Extract the (x, y) coordinate from the center of the cell holding the provided text.  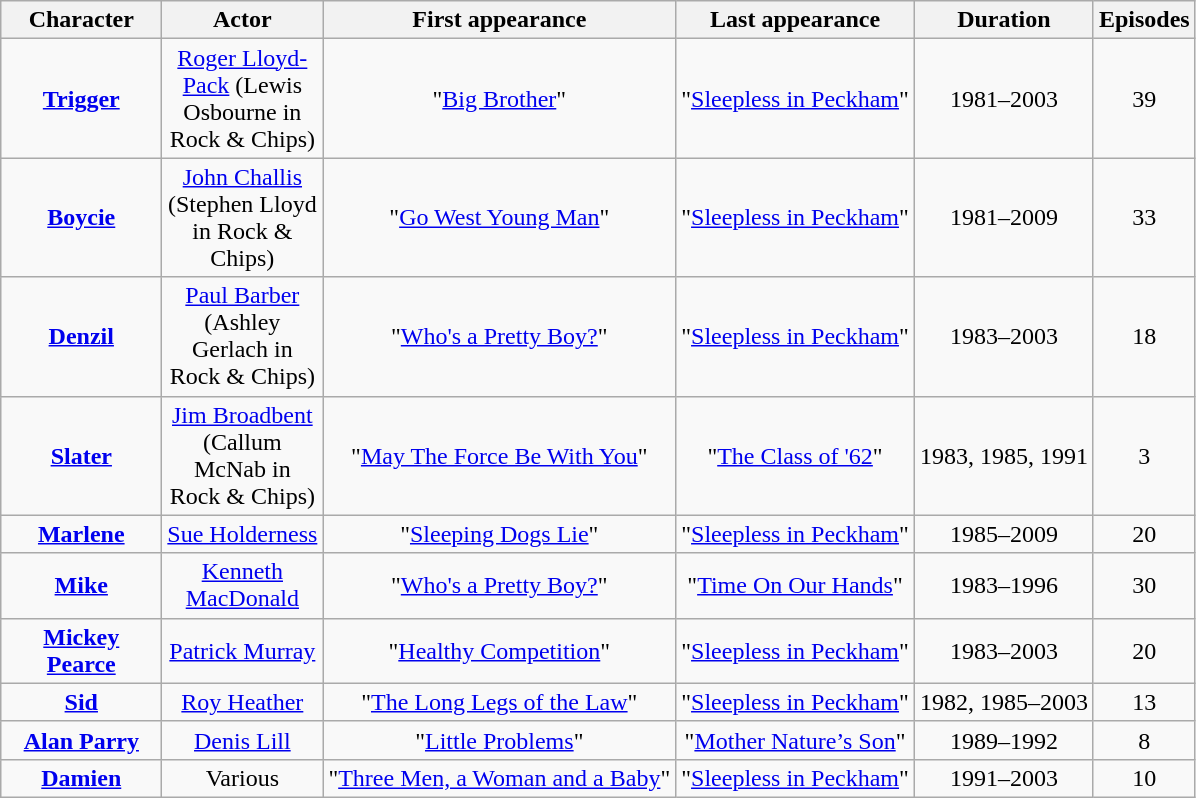
Character (82, 20)
"Three Men, a Woman and a Baby" (500, 778)
Kenneth MacDonald (242, 586)
"The Long Legs of the Law" (500, 702)
1991–2003 (1004, 778)
1981–2003 (1004, 98)
1983, 1985, 1991 (1004, 456)
1989–1992 (1004, 740)
Mickey Pearce (82, 650)
Denzil (82, 336)
10 (1144, 778)
Alan Parry (82, 740)
Boycie (82, 218)
1985–2009 (1004, 534)
Patrick Murray (242, 650)
Marlene (82, 534)
18 (1144, 336)
Paul Barber (Ashley Gerlach in Rock & Chips) (242, 336)
"Sleeping Dogs Lie" (500, 534)
"Go West Young Man" (500, 218)
Denis Lill (242, 740)
1983–1996 (1004, 586)
Last appearance (796, 20)
Slater (82, 456)
"Mother Nature’s Son" (796, 740)
"Big Brother" (500, 98)
1982, 1985–2003 (1004, 702)
13 (1144, 702)
33 (1144, 218)
3 (1144, 456)
Various (242, 778)
Sue Holderness (242, 534)
Jim Broadbent (Callum McNab in Rock & Chips) (242, 456)
Duration (1004, 20)
Roger Lloyd-Pack (Lewis Osbourne in Rock & Chips) (242, 98)
Episodes (1144, 20)
"Time On Our Hands" (796, 586)
Roy Heather (242, 702)
"Healthy Competition" (500, 650)
First appearance (500, 20)
Trigger (82, 98)
"Little Problems" (500, 740)
Sid (82, 702)
39 (1144, 98)
1981–2009 (1004, 218)
"The Class of '62" (796, 456)
"May The Force Be With You" (500, 456)
30 (1144, 586)
Damien (82, 778)
Mike (82, 586)
Actor (242, 20)
John Challis (Stephen Lloyd in Rock & Chips) (242, 218)
8 (1144, 740)
